Scan for the cell matching the given text and deliver its [X, Y] coordinate at center. 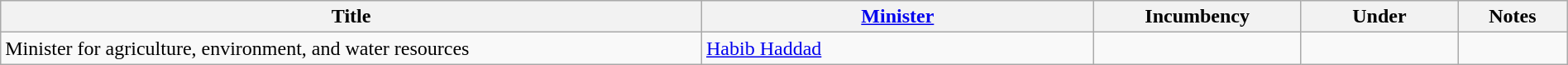
Minister for agriculture, environment, and water resources [351, 48]
Notes [1513, 17]
Habib Haddad [898, 48]
Under [1379, 17]
Incumbency [1198, 17]
Minister [898, 17]
Title [351, 17]
